From the cell containing the given text, extract its center point as (X, Y) coordinate. 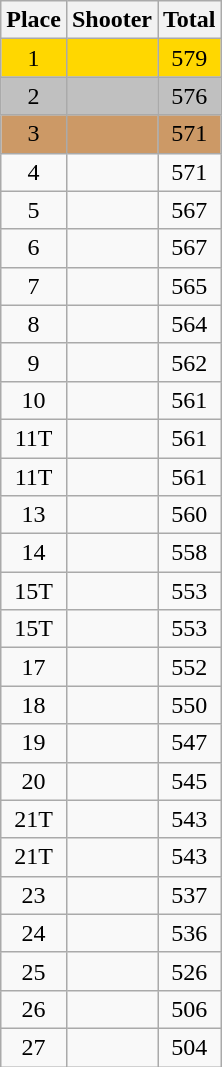
23 (34, 895)
576 (190, 96)
537 (190, 895)
9 (34, 362)
10 (34, 400)
504 (190, 1047)
13 (34, 515)
579 (190, 58)
25 (34, 971)
3 (34, 134)
564 (190, 324)
547 (190, 743)
552 (190, 667)
2 (34, 96)
26 (34, 1009)
6 (34, 248)
Shooter (112, 20)
562 (190, 362)
Total (190, 20)
17 (34, 667)
18 (34, 705)
14 (34, 553)
565 (190, 286)
24 (34, 933)
558 (190, 553)
20 (34, 781)
5 (34, 210)
1 (34, 58)
526 (190, 971)
19 (34, 743)
536 (190, 933)
506 (190, 1009)
7 (34, 286)
545 (190, 781)
8 (34, 324)
27 (34, 1047)
550 (190, 705)
Place (34, 20)
560 (190, 515)
4 (34, 172)
